Extract the [x, y] coordinate from the center of the cell holding the provided text.  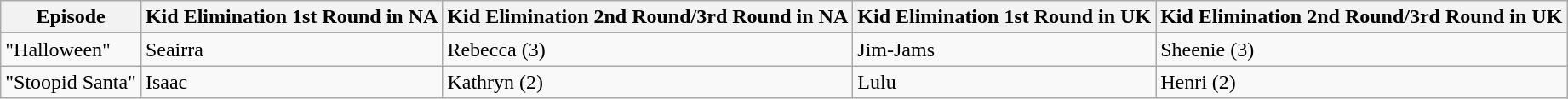
Jim-Jams [1004, 49]
Kid Elimination 2nd Round/3rd Round in UK [1362, 17]
Sheenie (3) [1362, 49]
Kathryn (2) [648, 82]
"Halloween" [72, 49]
"Stoopid Santa" [72, 82]
Kid Elimination 1st Round in NA [291, 17]
Kid Elimination 2nd Round/3rd Round in NA [648, 17]
Episode [72, 17]
Rebecca (3) [648, 49]
Kid Elimination 1st Round in UK [1004, 17]
Isaac [291, 82]
Seairra [291, 49]
Lulu [1004, 82]
Henri (2) [1362, 82]
